Output the (X, Y) coordinate of the center of the cell containing the given text.  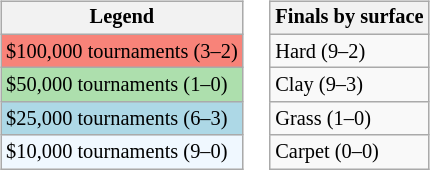
Legend (122, 18)
Finals by surface (349, 18)
Carpet (0–0) (349, 152)
$25,000 tournaments (6–3) (122, 119)
Clay (9–3) (349, 85)
Grass (1–0) (349, 119)
$100,000 tournaments (3–2) (122, 51)
$50,000 tournaments (1–0) (122, 85)
Hard (9–2) (349, 51)
$10,000 tournaments (9–0) (122, 152)
